Search for the cell housing the specified text and yield its [X, Y] center coordinate. 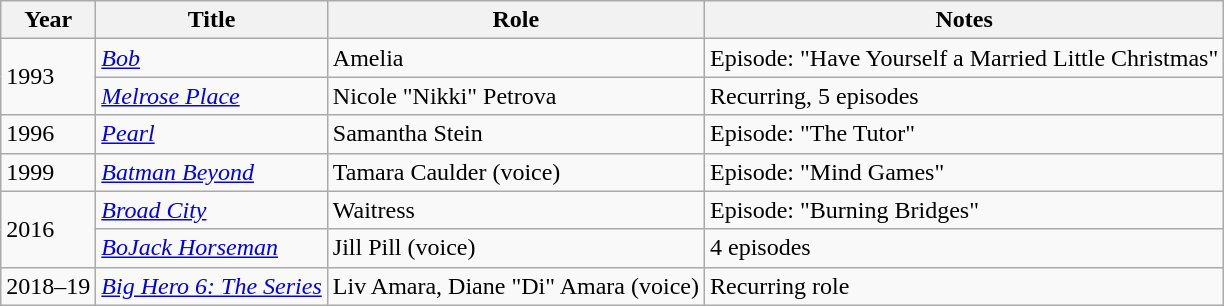
Samantha Stein [516, 134]
Jill Pill (voice) [516, 248]
1993 [48, 77]
Title [212, 20]
Bob [212, 58]
Episode: "The Tutor" [964, 134]
Notes [964, 20]
Waitress [516, 210]
Nicole "Nikki" Petrova [516, 96]
Amelia [516, 58]
1999 [48, 172]
4 episodes [964, 248]
Episode: "Mind Games" [964, 172]
Liv Amara, Diane "Di" Amara (voice) [516, 286]
2018–19 [48, 286]
Batman Beyond [212, 172]
Pearl [212, 134]
2016 [48, 229]
Melrose Place [212, 96]
Big Hero 6: The Series [212, 286]
Episode: "Burning Bridges" [964, 210]
Recurring role [964, 286]
Recurring, 5 episodes [964, 96]
Broad City [212, 210]
BoJack Horseman [212, 248]
Role [516, 20]
Tamara Caulder (voice) [516, 172]
Year [48, 20]
Episode: "Have Yourself a Married Little Christmas" [964, 58]
1996 [48, 134]
